Detect which cell encompasses the target text, then output its (X, Y) center coordinate. 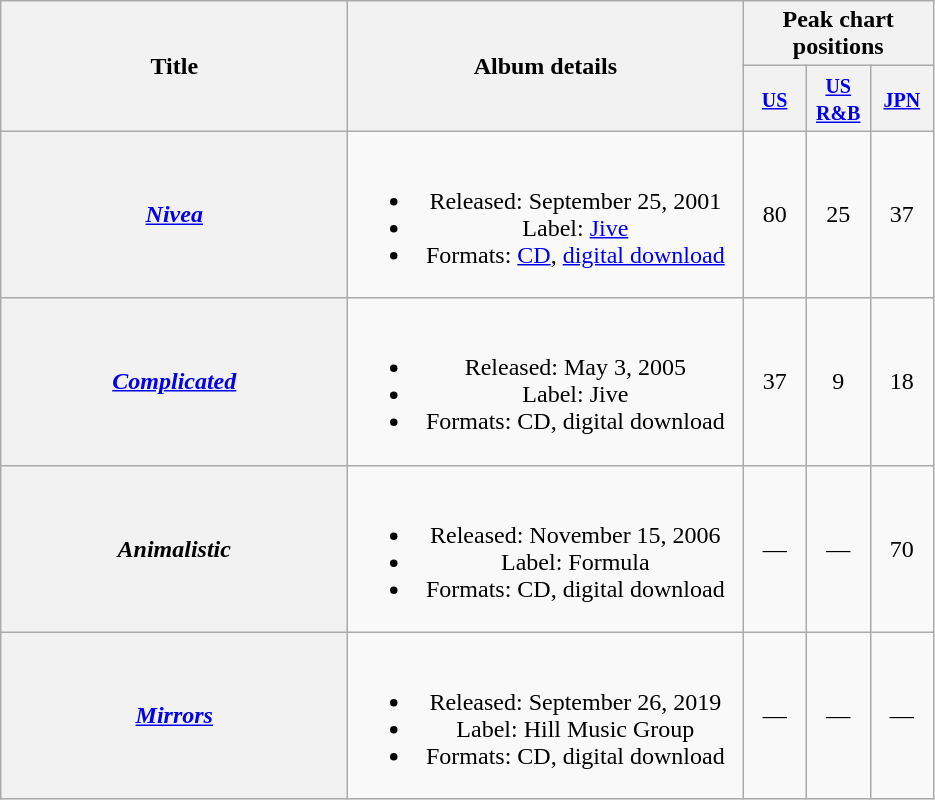
JPN (902, 98)
9 (838, 382)
Complicated (174, 382)
Nivea (174, 214)
Peak chart positions (838, 34)
18 (902, 382)
USR&B (838, 98)
80 (775, 214)
Released: September 26, 2019Label: Hill Music GroupFormats: CD, digital download (546, 716)
Released: May 3, 2005Label: JiveFormats: CD, digital download (546, 382)
US (775, 98)
Album details (546, 66)
Title (174, 66)
Mirrors (174, 716)
25 (838, 214)
Released: November 15, 2006Label: FormulaFormats: CD, digital download (546, 548)
Released: September 25, 2001Label: JiveFormats: CD, digital download (546, 214)
70 (902, 548)
Animalistic (174, 548)
